Scan for the cell matching the given text and deliver its (X, Y) coordinate at center. 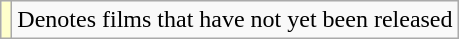
Denotes films that have not yet been released (235, 20)
